Determine the (X, Y) coordinate at the center of the cell enclosing the given text.  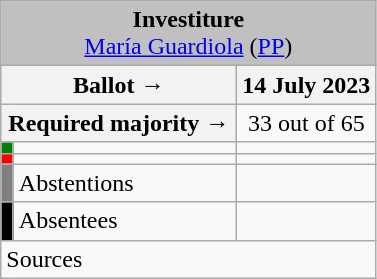
InvestitureMaría Guardiola (PP) (188, 34)
Required majority → (119, 123)
33 out of 65 (306, 123)
14 July 2023 (306, 85)
Ballot → (119, 85)
Absentees (125, 221)
Abstentions (125, 183)
Sources (188, 259)
